Detect which cell encompasses the target text, then output its [x, y] center coordinate. 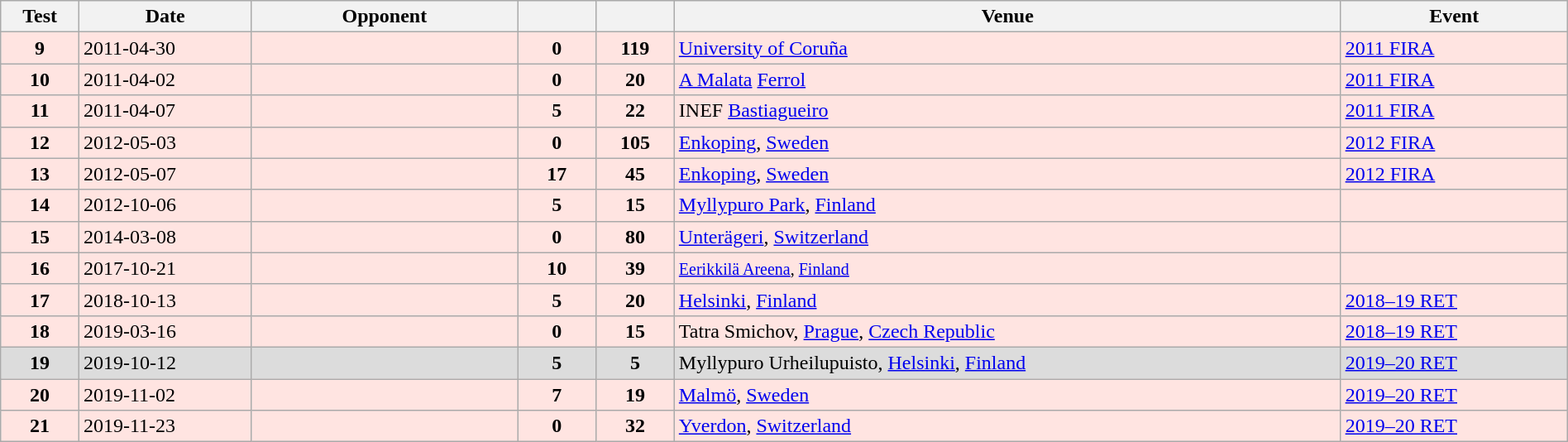
Opponent [385, 17]
7 [557, 395]
2011-04-02 [165, 79]
2011-04-30 [165, 48]
University of Coruña [1007, 48]
22 [635, 111]
Date [165, 17]
2019-11-02 [165, 395]
Test [40, 17]
11 [40, 111]
Unterägeri, Switzerland [1007, 237]
14 [40, 205]
Tatra Smichov, Prague, Czech Republic [1007, 331]
105 [635, 142]
9 [40, 48]
2019-10-12 [165, 363]
Myllypuro Park, Finland [1007, 205]
2012-10-06 [165, 205]
A Malata Ferrol [1007, 79]
2018-10-13 [165, 300]
32 [635, 426]
16 [40, 268]
12 [40, 142]
Eerikkilä Areena, Finland [1007, 268]
18 [40, 331]
39 [635, 268]
2011-04-07 [165, 111]
INEF Bastiagueiro [1007, 111]
Myllypuro Urheilupuisto, Helsinki, Finland [1007, 363]
2012-05-03 [165, 142]
13 [40, 174]
Venue [1007, 17]
Yverdon, Switzerland [1007, 426]
2017-10-21 [165, 268]
Helsinki, Finland [1007, 300]
80 [635, 237]
2019-03-16 [165, 331]
2012-05-07 [165, 174]
2014-03-08 [165, 237]
Event [1454, 17]
45 [635, 174]
119 [635, 48]
2019-11-23 [165, 426]
21 [40, 426]
Malmö, Sweden [1007, 395]
